For the text-containing cell, return its midpoint in (x, y) coordinate format. 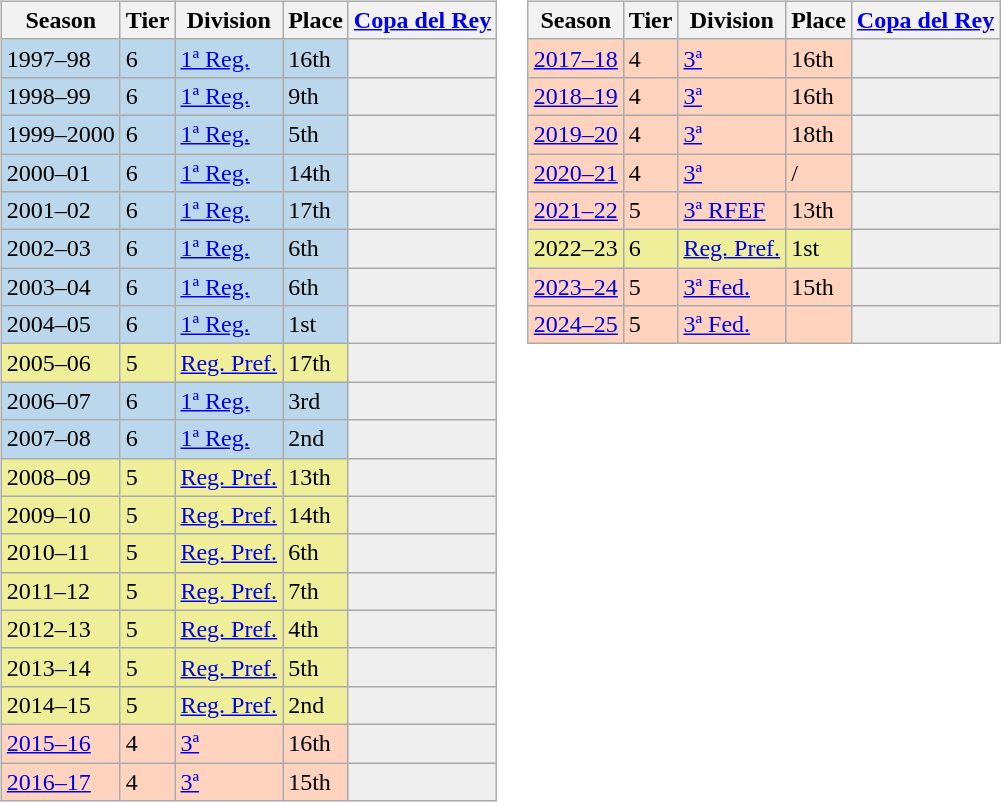
2022–23 (576, 249)
2001–02 (60, 211)
1998–99 (60, 96)
2004–05 (60, 325)
2003–04 (60, 287)
2008–09 (60, 477)
2015–16 (60, 743)
2005–06 (60, 363)
2019–20 (576, 134)
1999–2000 (60, 134)
3ª RFEF (732, 211)
2021–22 (576, 211)
18th (819, 134)
2016–17 (60, 781)
2007–08 (60, 439)
2013–14 (60, 667)
7th (316, 591)
4th (316, 629)
2014–15 (60, 705)
2010–11 (60, 553)
2023–24 (576, 287)
2011–12 (60, 591)
2017–18 (576, 58)
2018–19 (576, 96)
1997–98 (60, 58)
9th (316, 96)
2009–10 (60, 515)
2002–03 (60, 249)
2006–07 (60, 401)
2000–01 (60, 173)
3rd (316, 401)
/ (819, 173)
2020–21 (576, 173)
2024–25 (576, 325)
2012–13 (60, 629)
